Locate the cell with the specified text and output its (x, y) center coordinate. 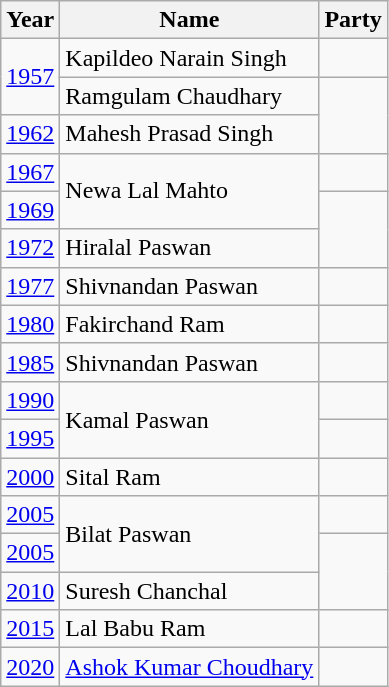
2015 (30, 629)
2000 (30, 477)
2020 (30, 667)
Kapildeo Narain Singh (190, 58)
Kamal Paswan (190, 419)
1967 (30, 172)
Fakirchand Ram (190, 324)
1995 (30, 438)
Year (30, 20)
1990 (30, 400)
Name (190, 20)
1980 (30, 324)
Bilat Paswan (190, 534)
1985 (30, 362)
Newa Lal Mahto (190, 191)
Ashok Kumar Choudhary (190, 667)
Sital Ram (190, 477)
Mahesh Prasad Singh (190, 134)
Hiralal Paswan (190, 248)
Lal Babu Ram (190, 629)
1977 (30, 286)
Ramgulam Chaudhary (190, 96)
1972 (30, 248)
Suresh Chanchal (190, 591)
1957 (30, 77)
1962 (30, 134)
2010 (30, 591)
Party (353, 20)
1969 (30, 210)
